Determine the [X, Y] coordinate at the center of the cell enclosing the given text.  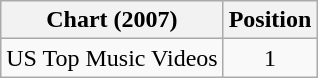
Chart (2007) [112, 20]
1 [270, 58]
Position [270, 20]
US Top Music Videos [112, 58]
